Pinpoint the cell where the given text exists, returning its (x, y) midpoint coordinate. 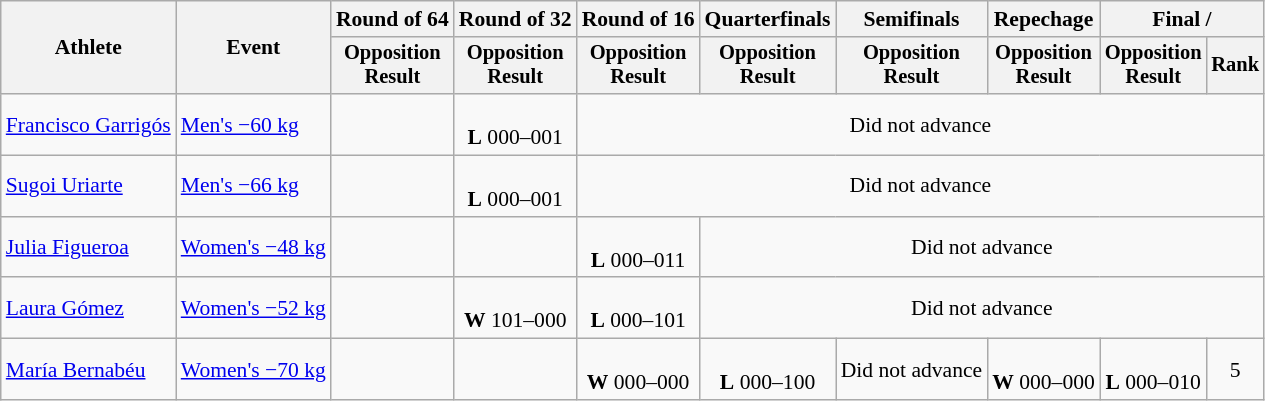
Quarterfinals (768, 19)
Women's −70 kg (254, 370)
Rank (1235, 66)
L 000–011 (638, 248)
Julia Figueroa (88, 248)
Women's −48 kg (254, 248)
Semifinals (912, 19)
L 000–100 (768, 370)
Round of 64 (392, 19)
María Bernabéu (88, 370)
Athlete (88, 48)
Event (254, 48)
L 000–101 (638, 308)
Repechage (1044, 19)
Men's −60 kg (254, 124)
Francisco Garrigós (88, 124)
Men's −66 kg (254, 186)
Round of 16 (638, 19)
Sugoi Uriarte (88, 186)
Final / (1182, 19)
5 (1235, 370)
Round of 32 (516, 19)
Women's −52 kg (254, 308)
W 101–000 (516, 308)
L 000–010 (1154, 370)
Laura Gómez (88, 308)
